Scan for the cell matching the given text and deliver its (x, y) coordinate at center. 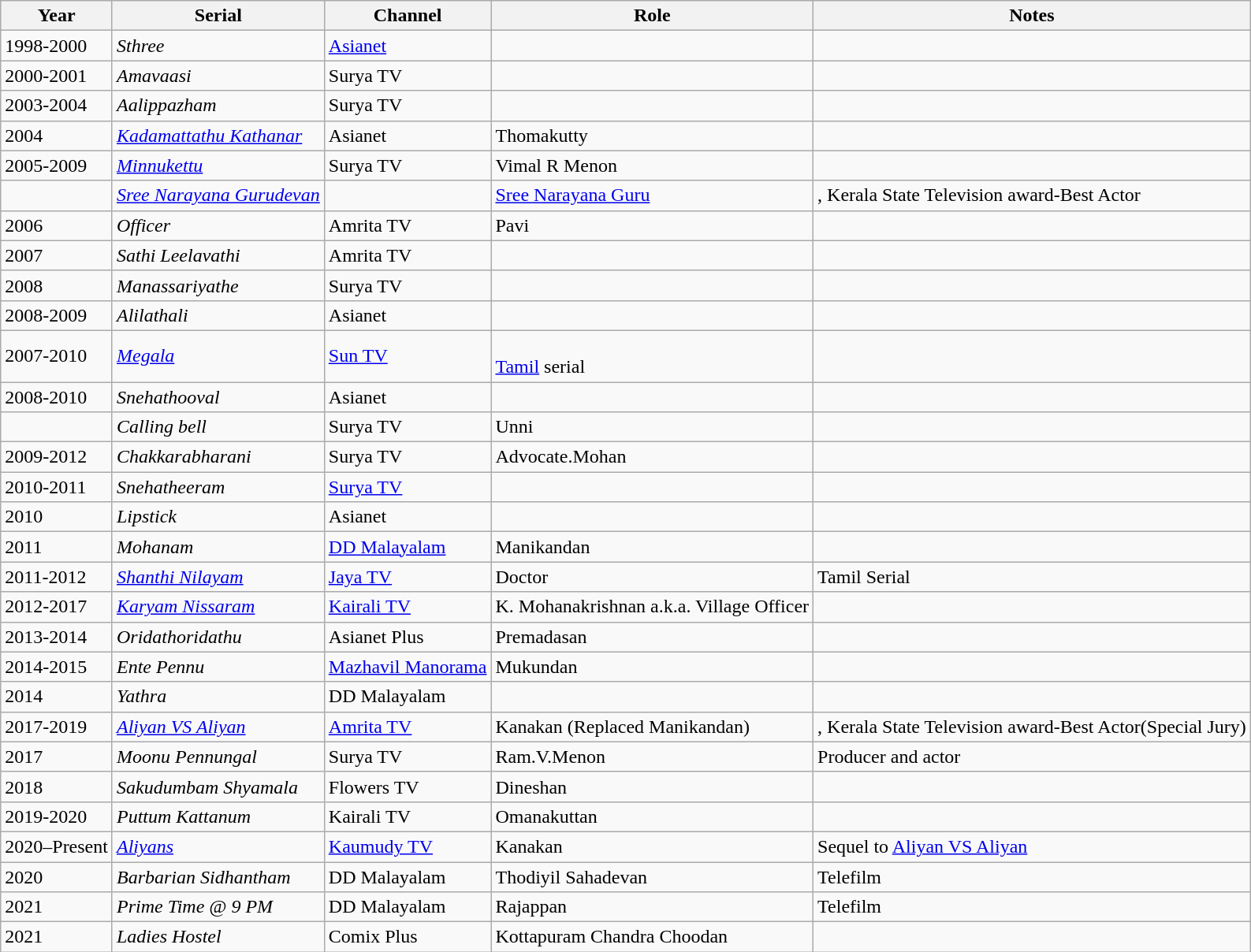
Amavaasi (218, 76)
2020 (57, 877)
2019-2020 (57, 816)
, Kerala State Television award-Best Actor (1033, 195)
Megala (218, 356)
Oridathoridathu (218, 637)
2017-2019 (57, 727)
Sequel to Aliyan VS Aliyan (1033, 846)
Calling bell (218, 427)
, Kerala State Television award-Best Actor(Special Jury) (1033, 727)
Yathra (218, 697)
Advocate.Mohan (653, 457)
2012-2017 (57, 607)
2013-2014 (57, 637)
Ente Pennu (218, 667)
Asianet Plus (408, 637)
2000-2001 (57, 76)
2007 (57, 255)
2009-2012 (57, 457)
2007-2010 (57, 356)
2014 (57, 697)
Sthree (218, 46)
2008 (57, 285)
Sree Narayana Gurudevan (218, 195)
Aalippazham (218, 106)
Sree Narayana Guru (653, 195)
2018 (57, 787)
Tamil Serial (1033, 577)
2003-2004 (57, 106)
Kadamattathu Kathanar (218, 136)
Moonu Pennungal (218, 757)
2006 (57, 225)
Puttum Kattanum (218, 816)
Channel (408, 16)
Flowers TV (408, 787)
Thodiyil Sahadevan (653, 877)
Role (653, 16)
2010-2011 (57, 487)
Jaya TV (408, 577)
Omanakuttan (653, 816)
Shanthi Nilayam (218, 577)
2008-2010 (57, 396)
Aliyan VS Aliyan (218, 727)
Prime Time @ 9 PM (218, 907)
Barbarian Sidhantham (218, 877)
Doctor (653, 577)
Producer and actor (1033, 757)
Serial (218, 16)
Lipstick (218, 517)
Pavi (653, 225)
Sathi Leelavathi (218, 255)
2004 (57, 136)
Thomakutty (653, 136)
2011-2012 (57, 577)
Snehathooval (218, 396)
Manassariyathe (218, 285)
Manikandan (653, 547)
Premadasan (653, 637)
Dineshan (653, 787)
Kanakan (Replaced Manikandan) (653, 727)
Chakkarabharani (218, 457)
Year (57, 16)
2008-2009 (57, 315)
Unni (653, 427)
Kaumudy TV (408, 846)
Sun TV (408, 356)
Mazhavil Manorama (408, 667)
2010 (57, 517)
Kottapuram Chandra Choodan (653, 937)
Alilathali (218, 315)
Mukundan (653, 667)
Snehatheeram (218, 487)
Mohanam (218, 547)
Comix Plus (408, 937)
Officer (218, 225)
2005-2009 (57, 165)
K. Mohanakrishnan a.k.a. Village Officer (653, 607)
Notes (1033, 16)
Karyam Nissaram (218, 607)
2011 (57, 547)
2017 (57, 757)
Vimal R Menon (653, 165)
Rajappan (653, 907)
1998-2000 (57, 46)
Ladies Hostel (218, 937)
Kanakan (653, 846)
Ram.V.Menon (653, 757)
2014-2015 (57, 667)
Sakudumbam Shyamala (218, 787)
Aliyans (218, 846)
2020–Present (57, 846)
Tamil serial (653, 356)
Minnukettu (218, 165)
